Provide the (x, y) coordinate of the cell's center where the given text is located.  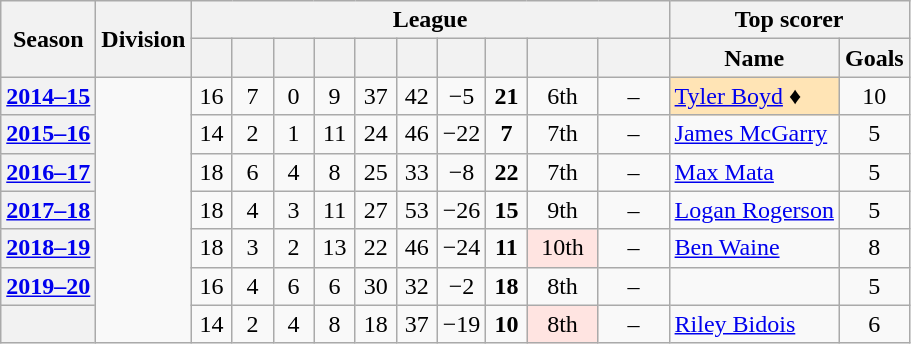
Name (754, 58)
2017–18 (48, 210)
Goals (874, 58)
25 (376, 172)
−2 (462, 286)
−26 (462, 210)
32 (416, 286)
Max Mata (754, 172)
2015–16 (48, 134)
−5 (462, 96)
30 (376, 286)
−22 (462, 134)
James McGarry (754, 134)
−19 (462, 324)
−8 (462, 172)
24 (376, 134)
1 (294, 134)
Season (48, 39)
42 (416, 96)
13 (334, 248)
−24 (462, 248)
21 (506, 96)
Top scorer (789, 20)
Riley Bidois (754, 324)
53 (416, 210)
Tyler Boyd ♦ (754, 96)
15 (506, 210)
2018–19 (48, 248)
9 (334, 96)
27 (376, 210)
9th (562, 210)
Ben Waine (754, 248)
33 (416, 172)
10th (562, 248)
2019–20 (48, 286)
2016–17 (48, 172)
Logan Rogerson (754, 210)
2014–15 (48, 96)
Division (144, 39)
0 (294, 96)
6th (562, 96)
League (430, 20)
